Search for the cell housing the specified text and yield its [x, y] center coordinate. 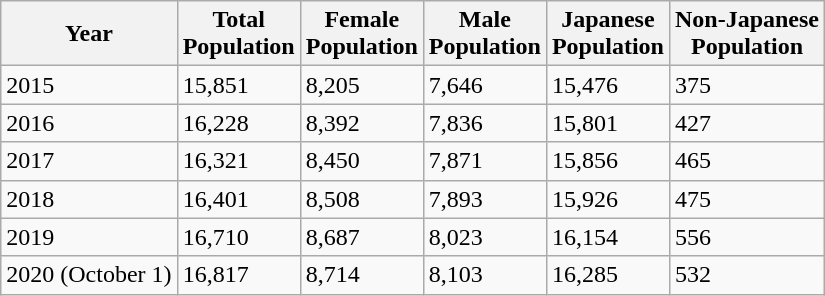
2017 [89, 161]
15,851 [238, 85]
15,926 [608, 199]
16,401 [238, 199]
375 [746, 85]
8,714 [362, 275]
8,450 [362, 161]
8,205 [362, 85]
2015 [89, 85]
8,392 [362, 123]
2016 [89, 123]
16,285 [608, 275]
8,687 [362, 237]
8,023 [484, 237]
15,856 [608, 161]
8,103 [484, 275]
16,710 [238, 237]
7,836 [484, 123]
427 [746, 123]
16,228 [238, 123]
16,321 [238, 161]
MalePopulation [484, 34]
2020 (October 1) [89, 275]
15,476 [608, 85]
TotalPopulation [238, 34]
7,893 [484, 199]
465 [746, 161]
FemalePopulation [362, 34]
532 [746, 275]
15,801 [608, 123]
JapanesePopulation [608, 34]
16,817 [238, 275]
7,646 [484, 85]
475 [746, 199]
556 [746, 237]
16,154 [608, 237]
2019 [89, 237]
Non-JapanesePopulation [746, 34]
8,508 [362, 199]
Year [89, 34]
7,871 [484, 161]
2018 [89, 199]
